Locate the cell with the specified text and output its (X, Y) center coordinate. 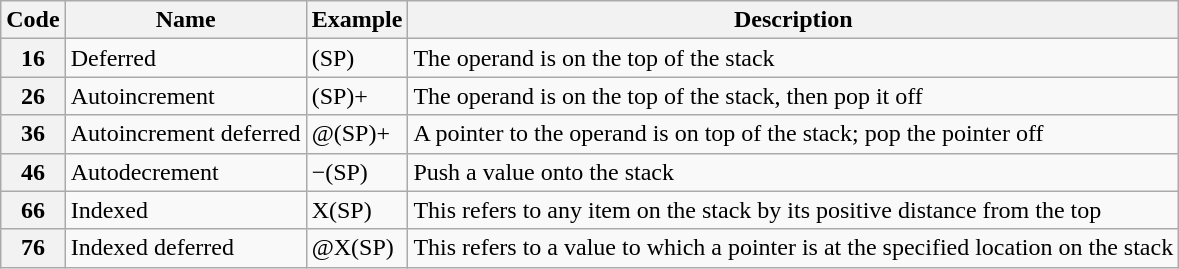
The operand is on the top of the stack, then pop it off (794, 96)
Push a value onto the stack (794, 172)
@(SP)+ (357, 134)
Autoincrement (186, 96)
Name (186, 20)
36 (33, 134)
16 (33, 58)
46 (33, 172)
26 (33, 96)
This refers to a value to which a pointer is at the specified location on the stack (794, 248)
Deferred (186, 58)
Indexed (186, 210)
(SP) (357, 58)
66 (33, 210)
Autodecrement (186, 172)
Autoincrement deferred (186, 134)
X(SP) (357, 210)
76 (33, 248)
Example (357, 20)
Code (33, 20)
Description (794, 20)
This refers to any item on the stack by its positive distance from the top (794, 210)
Indexed deferred (186, 248)
A pointer to the operand is on top of the stack; pop the pointer off (794, 134)
−(SP) (357, 172)
The operand is on the top of the stack (794, 58)
(SP)+ (357, 96)
@X(SP) (357, 248)
